From the cell containing the given text, extract its center point as [X, Y] coordinate. 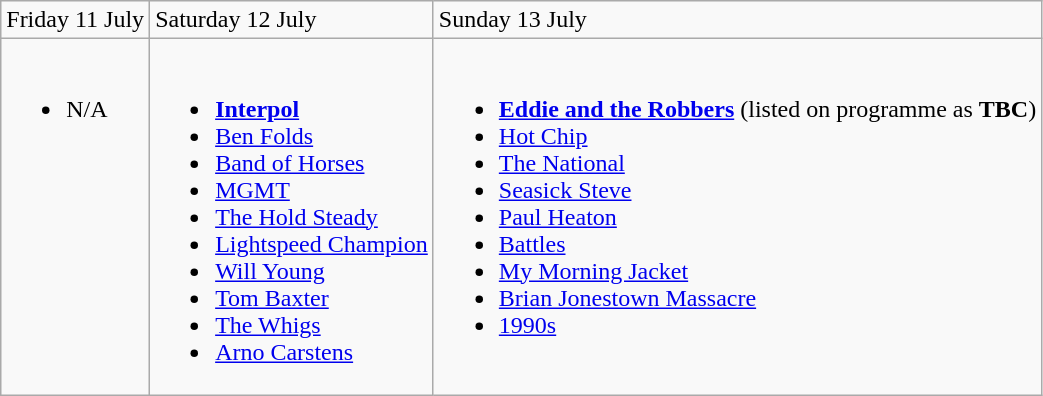
Eddie and the Robbers (listed on programme as TBC)Hot ChipThe NationalSeasick StevePaul HeatonBattlesMy Morning JacketBrian Jonestown Massacre1990s [737, 217]
InterpolBen FoldsBand of HorsesMGMTThe Hold SteadyLightspeed ChampionWill YoungTom BaxterThe WhigsArno Carstens [292, 217]
Saturday 12 July [292, 20]
Sunday 13 July [737, 20]
Friday 11 July [76, 20]
N/A [76, 217]
